Capture the cell that displays the provided text and extract its (x, y) central coordinate. 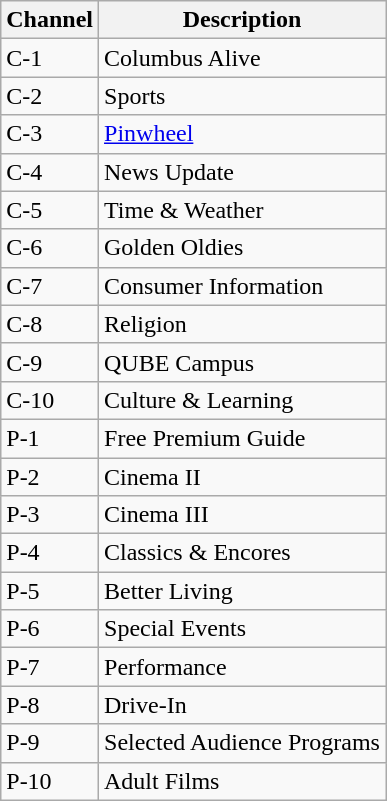
Description (242, 20)
Adult Films (242, 781)
C-6 (50, 248)
C-7 (50, 286)
Better Living (242, 591)
Consumer Information (242, 286)
Channel (50, 20)
Culture & Learning (242, 400)
P-10 (50, 781)
Selected Audience Programs (242, 743)
P-6 (50, 629)
Pinwheel (242, 134)
Time & Weather (242, 210)
P-1 (50, 438)
Drive-In (242, 705)
Special Events (242, 629)
Classics & Encores (242, 553)
P-3 (50, 515)
P-2 (50, 477)
C-5 (50, 210)
News Update (242, 172)
QUBE Campus (242, 362)
C-9 (50, 362)
Performance (242, 667)
Golden Oldies (242, 248)
Free Premium Guide (242, 438)
C-3 (50, 134)
P-5 (50, 591)
C-1 (50, 58)
C-4 (50, 172)
C-2 (50, 96)
Religion (242, 324)
P-7 (50, 667)
Cinema III (242, 515)
Columbus Alive (242, 58)
Sports (242, 96)
C-10 (50, 400)
C-8 (50, 324)
P-9 (50, 743)
Cinema II (242, 477)
P-4 (50, 553)
P-8 (50, 705)
